Scan for the cell matching the given text and deliver its (x, y) coordinate at center. 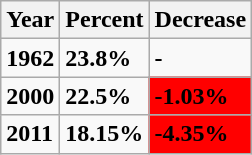
2011 (30, 134)
18.15% (104, 134)
23.8% (104, 58)
Decrease (200, 20)
- (200, 58)
2000 (30, 96)
Percent (104, 20)
-1.03% (200, 96)
Year (30, 20)
-4.35% (200, 134)
22.5% (104, 96)
1962 (30, 58)
